Determine the (x, y) coordinate at the center of the cell enclosing the given text.  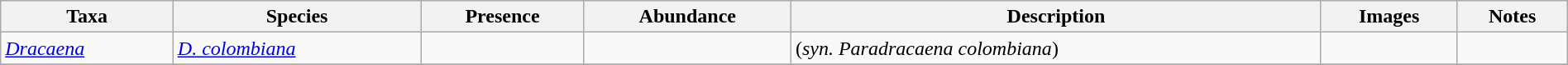
Presence (503, 17)
Images (1389, 17)
Notes (1512, 17)
Description (1055, 17)
Species (297, 17)
(syn. Paradracaena colombiana) (1055, 48)
Dracaena (88, 48)
Taxa (88, 17)
Abundance (687, 17)
D. colombiana (297, 48)
